Search for the cell housing the specified text and yield its [X, Y] center coordinate. 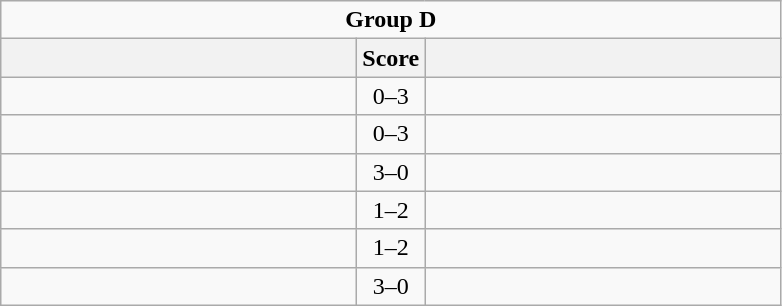
Group D [391, 20]
Score [391, 58]
